Detect which cell encompasses the target text, then output its (X, Y) center coordinate. 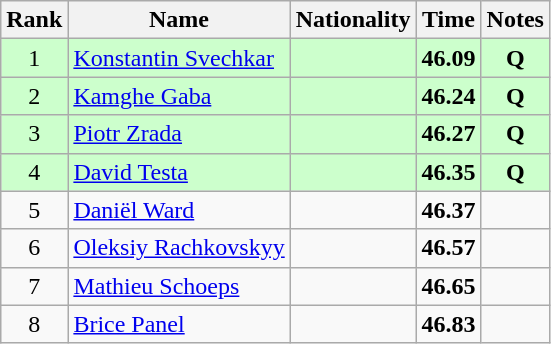
46.35 (448, 172)
46.09 (448, 58)
Kamghe Gaba (179, 96)
Mathieu Schoeps (179, 286)
Daniël Ward (179, 210)
4 (34, 172)
8 (34, 324)
Piotr Zrada (179, 134)
David Testa (179, 172)
46.65 (448, 286)
6 (34, 248)
46.37 (448, 210)
46.83 (448, 324)
Name (179, 20)
46.24 (448, 96)
Oleksiy Rachkovskyy (179, 248)
7 (34, 286)
46.27 (448, 134)
3 (34, 134)
Konstantin Svechkar (179, 58)
2 (34, 96)
Nationality (353, 20)
Notes (515, 20)
Time (448, 20)
1 (34, 58)
5 (34, 210)
Rank (34, 20)
46.57 (448, 248)
Brice Panel (179, 324)
